Identify which cell holds the provided text, then report its (x, y) central coordinate. 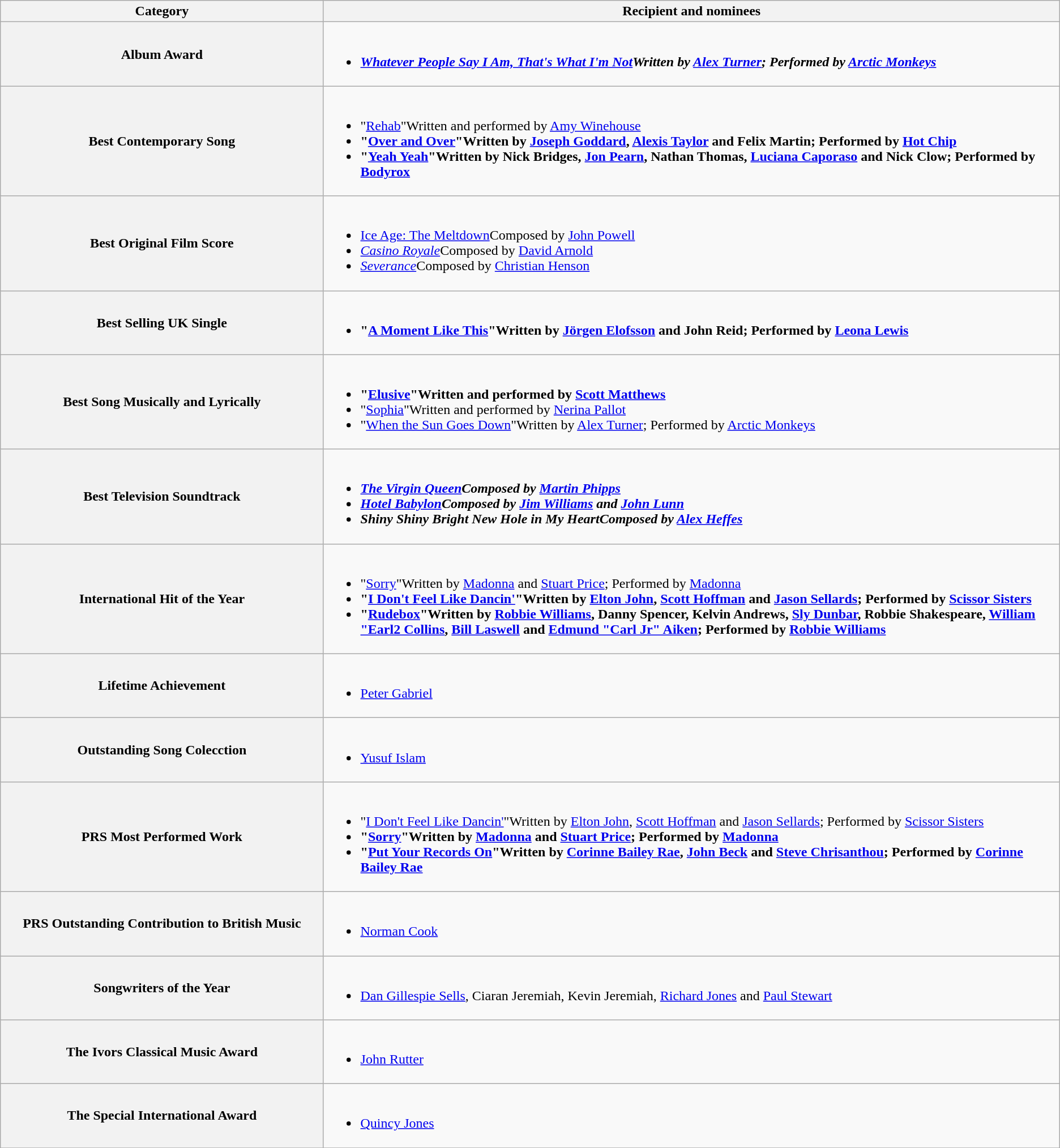
Ice Age: The MeltdownComposed by John PowellCasino RoyaleComposed by David ArnoldSeveranceComposed by Christian Henson (691, 244)
Whatever People Say I Am, That's What I'm NotWritten by Alex Turner; Performed by Arctic Monkeys (691, 54)
Best Original Film Score (162, 244)
Best Selling UK Single (162, 323)
John Rutter (691, 1052)
Category (162, 11)
Album Award (162, 54)
Best Television Soundtrack (162, 496)
Outstanding Song Colecction (162, 750)
"A Moment Like This"Written by Jörgen Elofsson and John Reid; Performed by Leona Lewis (691, 323)
Recipient and nominees (691, 11)
Norman Cook (691, 923)
Lifetime Achievement (162, 685)
Best Contemporary Song (162, 141)
The Ivors Classical Music Award (162, 1052)
Quincy Jones (691, 1116)
International Hit of the Year (162, 599)
PRS Outstanding Contribution to British Music (162, 923)
Peter Gabriel (691, 685)
PRS Most Performed Work (162, 837)
The Special International Award (162, 1116)
Dan Gillespie Sells, Ciaran Jeremiah, Kevin Jeremiah, Richard Jones and Paul Stewart (691, 988)
Best Song Musically and Lyrically (162, 402)
Songwriters of the Year (162, 988)
Yusuf Islam (691, 750)
